Determine the (x, y) coordinate at the center of the cell enclosing the given text.  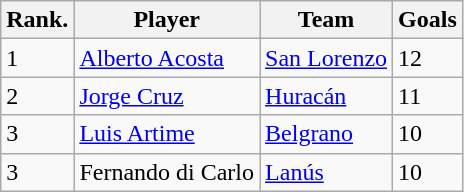
12 (428, 58)
Alberto Acosta (167, 58)
Huracán (326, 96)
Goals (428, 20)
Player (167, 20)
11 (428, 96)
Jorge Cruz (167, 96)
Belgrano (326, 134)
Fernando di Carlo (167, 172)
Luis Artime (167, 134)
Team (326, 20)
Rank. (38, 20)
1 (38, 58)
Lanús (326, 172)
San Lorenzo (326, 58)
2 (38, 96)
